Return the [X, Y] coordinate for the center point of the cell that contains the specified text.  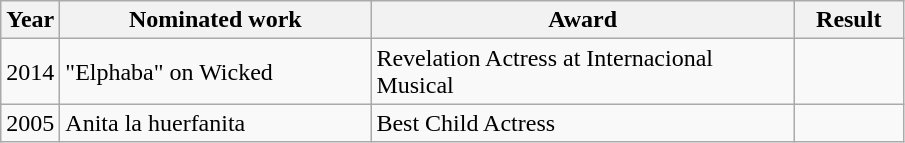
Year [30, 20]
Nominated work [216, 20]
Award [583, 20]
Result [848, 20]
2014 [30, 72]
Revelation Actress at Internacional Musical [583, 72]
Anita la huerfanita [216, 123]
Best Child Actress [583, 123]
"Elphaba" on Wicked [216, 72]
2005 [30, 123]
